Extract the [x, y] coordinate from the center of the cell holding the provided text.  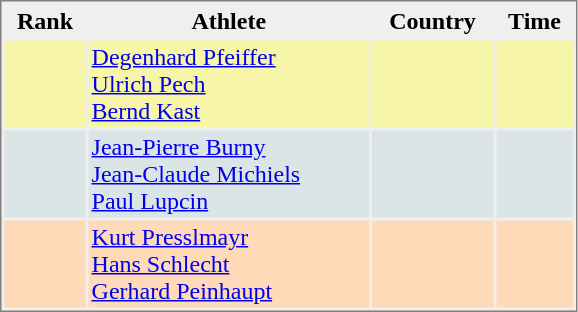
Country [432, 20]
Time [534, 20]
Kurt PresslmayrHans SchlechtGerhard Peinhaupt [229, 264]
Degenhard PfeifferUlrich PechBernd Kast [229, 84]
Jean-Pierre BurnyJean-Claude MichielsPaul Lupcin [229, 174]
Athlete [229, 20]
Rank [44, 20]
